Return the [x, y] coordinate for the center point of the cell that contains the specified text.  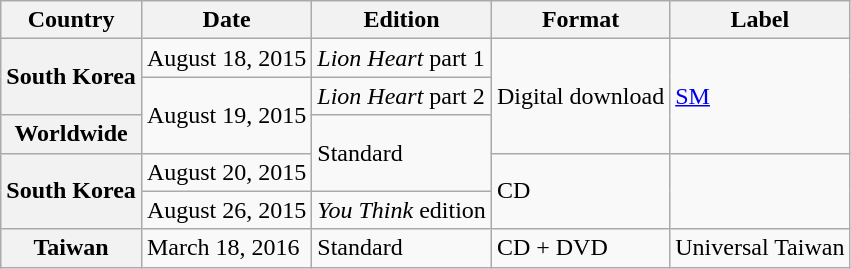
Date [226, 20]
August 20, 2015 [226, 172]
August 19, 2015 [226, 115]
Edition [402, 20]
Taiwan [72, 248]
Universal Taiwan [760, 248]
CD [580, 191]
SM [760, 96]
August 26, 2015 [226, 210]
CD + DVD [580, 248]
Format [580, 20]
You Think edition [402, 210]
Country [72, 20]
Digital download [580, 96]
August 18, 2015 [226, 58]
Lion Heart part 1 [402, 58]
Worldwide [72, 134]
Lion Heart part 2 [402, 96]
Label [760, 20]
March 18, 2016 [226, 248]
